Detect which cell encompasses the target text, then output its (X, Y) center coordinate. 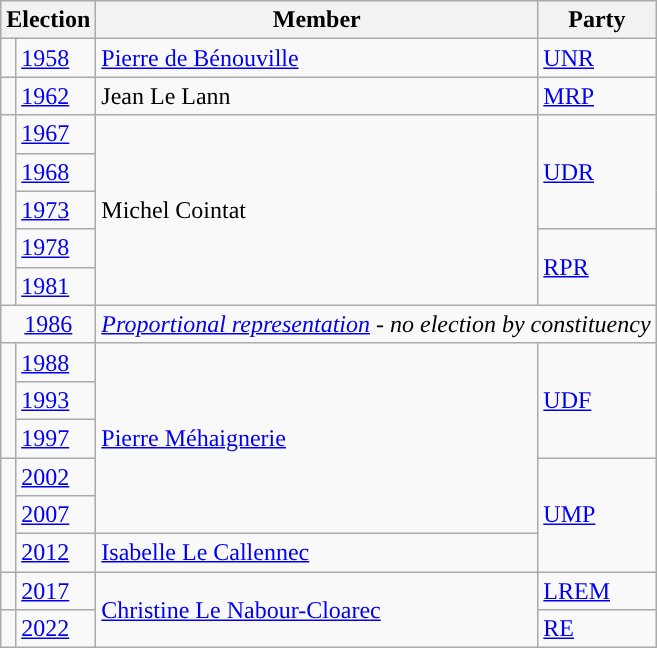
LREM (597, 591)
1981 (56, 286)
Election (48, 20)
2017 (56, 591)
2007 (56, 515)
1988 (56, 362)
1997 (56, 438)
2002 (56, 477)
Michel Cointat (317, 210)
Isabelle Le Callennec (317, 553)
Party (597, 20)
UDR (597, 172)
UDF (597, 400)
RE (597, 629)
RPR (597, 267)
1958 (56, 58)
1993 (56, 400)
UMP (597, 515)
1967 (56, 134)
2012 (56, 553)
Pierre Méhaignerie (317, 438)
Jean Le Lann (317, 96)
Christine Le Nabour-Cloarec (317, 610)
Proportional representation - no election by constituency (376, 324)
1978 (56, 248)
2022 (56, 629)
1986 (48, 324)
MRP (597, 96)
UNR (597, 58)
Pierre de Bénouville (317, 58)
1962 (56, 96)
1968 (56, 172)
Member (317, 20)
1973 (56, 210)
